Identify which cell holds the provided text, then report its (X, Y) central coordinate. 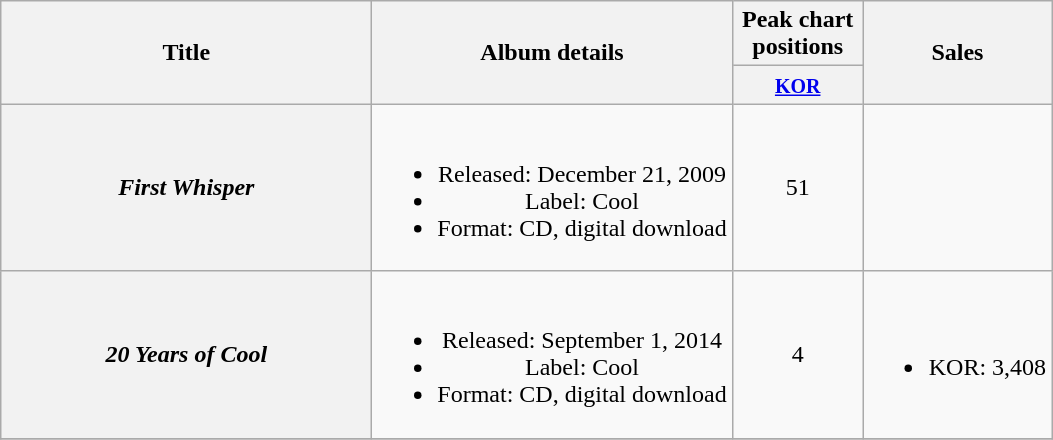
Released: December 21, 2009Label: CoolFormat: CD, digital download (552, 188)
KOR (798, 85)
Album details (552, 52)
4 (798, 354)
20 Years of Cool (186, 354)
Released: September 1, 2014Label: CoolFormat: CD, digital download (552, 354)
First Whisper (186, 188)
Peak chart positions (798, 34)
51 (798, 188)
KOR: 3,408 (957, 354)
Sales (957, 52)
Title (186, 52)
